Return (X, Y) of the center of cell containing provided text 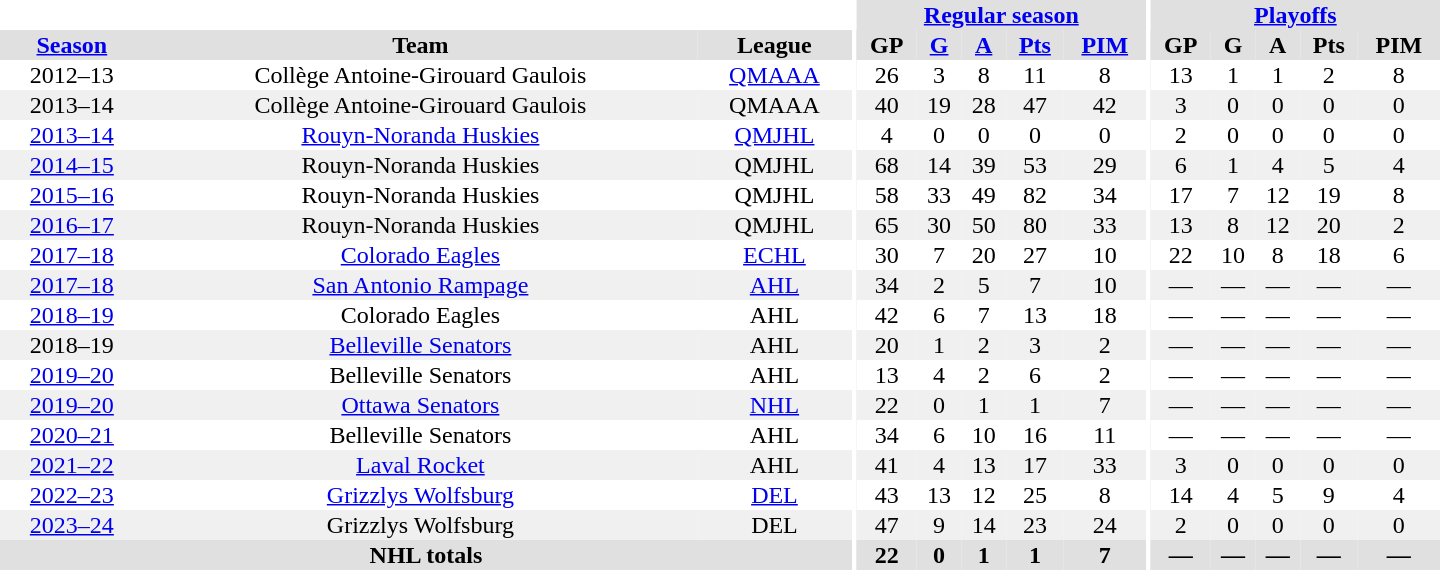
28 (984, 105)
2015–16 (72, 195)
43 (887, 495)
League (774, 45)
53 (1035, 165)
Season (72, 45)
82 (1035, 195)
27 (1035, 255)
Team (420, 45)
2022–23 (72, 495)
Playoffs (1296, 15)
NHL (774, 405)
24 (1105, 525)
16 (1035, 435)
25 (1035, 495)
2016–17 (72, 225)
41 (887, 465)
2021–22 (72, 465)
2023–24 (72, 525)
29 (1105, 165)
San Antonio Rampage (420, 285)
50 (984, 225)
2014–15 (72, 165)
ECHL (774, 255)
80 (1035, 225)
Ottawa Senators (420, 405)
Laval Rocket (420, 465)
40 (887, 105)
NHL totals (426, 555)
Regular season (1002, 15)
39 (984, 165)
23 (1035, 525)
26 (887, 75)
65 (887, 225)
68 (887, 165)
2020–21 (72, 435)
2012–13 (72, 75)
58 (887, 195)
49 (984, 195)
